Detect which cell encompasses the target text, then output its (x, y) center coordinate. 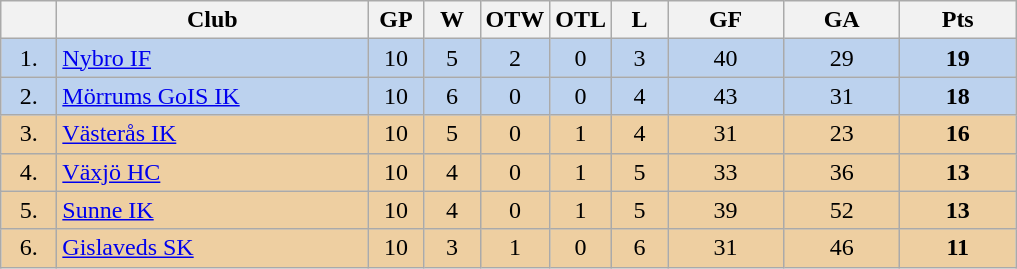
Västerås IK (212, 134)
5. (29, 210)
23 (842, 134)
33 (726, 172)
46 (842, 248)
W (452, 20)
11 (958, 248)
GF (726, 20)
19 (958, 58)
Mörrums GoIS IK (212, 96)
52 (842, 210)
OTL (581, 20)
16 (958, 134)
GA (842, 20)
36 (842, 172)
2 (515, 58)
3. (29, 134)
L (640, 20)
39 (726, 210)
1. (29, 58)
43 (726, 96)
Club (212, 20)
4. (29, 172)
Sunne IK (212, 210)
Pts (958, 20)
18 (958, 96)
OTW (515, 20)
GP (396, 20)
Gislaveds SK (212, 248)
Nybro IF (212, 58)
Växjö HC (212, 172)
6. (29, 248)
40 (726, 58)
2. (29, 96)
29 (842, 58)
